Determine the [x, y] coordinate at the center of the cell enclosing the given text.  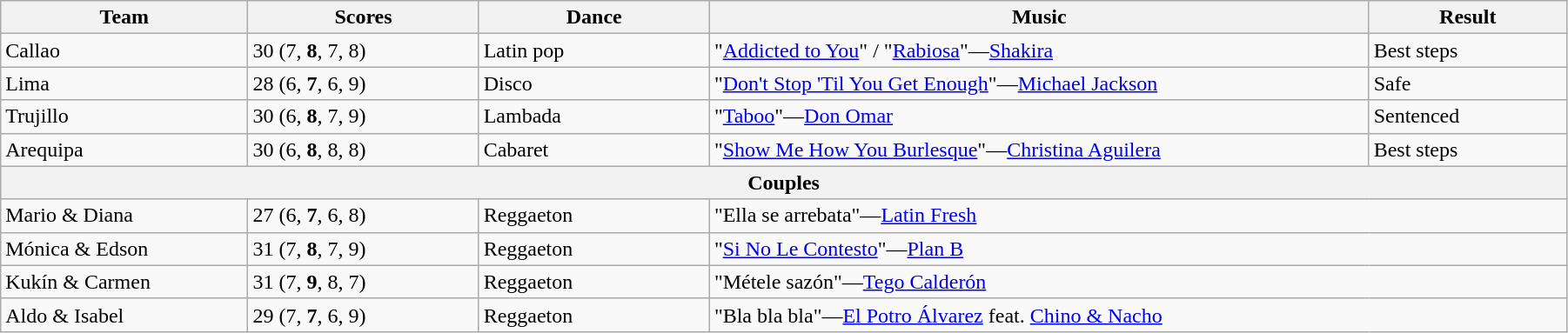
Trujillo [124, 117]
"Addicted to You" / "Rabiosa"—Shakira [1039, 50]
"Si No Le Contesto"—Plan B [1138, 249]
"Taboo"—Don Omar [1039, 117]
Result [1467, 17]
30 (7, 8, 7, 8) [364, 50]
Lambada [593, 117]
Scores [364, 17]
Dance [593, 17]
27 (6, 7, 6, 8) [364, 216]
Cabaret [593, 150]
"Don't Stop 'Til You Get Enough"—Michael Jackson [1039, 83]
"Ella se arrebata"—Latin Fresh [1138, 216]
Music [1039, 17]
30 (6, 8, 7, 9) [364, 117]
Kukín & Carmen [124, 282]
30 (6, 8, 8, 8) [364, 150]
Latin pop [593, 50]
"Métele sazón"—Tego Calderón [1138, 282]
Mónica & Edson [124, 249]
Lima [124, 83]
31 (7, 8, 7, 9) [364, 249]
Mario & Diana [124, 216]
29 (7, 7, 6, 9) [364, 315]
Arequipa [124, 150]
"Show Me How You Burlesque"—Christina Aguilera [1039, 150]
Callao [124, 50]
"Bla bla bla"—El Potro Álvarez feat. Chino & Nacho [1138, 315]
31 (7, 9, 8, 7) [364, 282]
Team [124, 17]
Disco [593, 83]
Aldo & Isabel [124, 315]
28 (6, 7, 6, 9) [364, 83]
Safe [1467, 83]
Sentenced [1467, 117]
Couples [784, 183]
